Provide the (X, Y) coordinate of the cell's center where the given text is located.  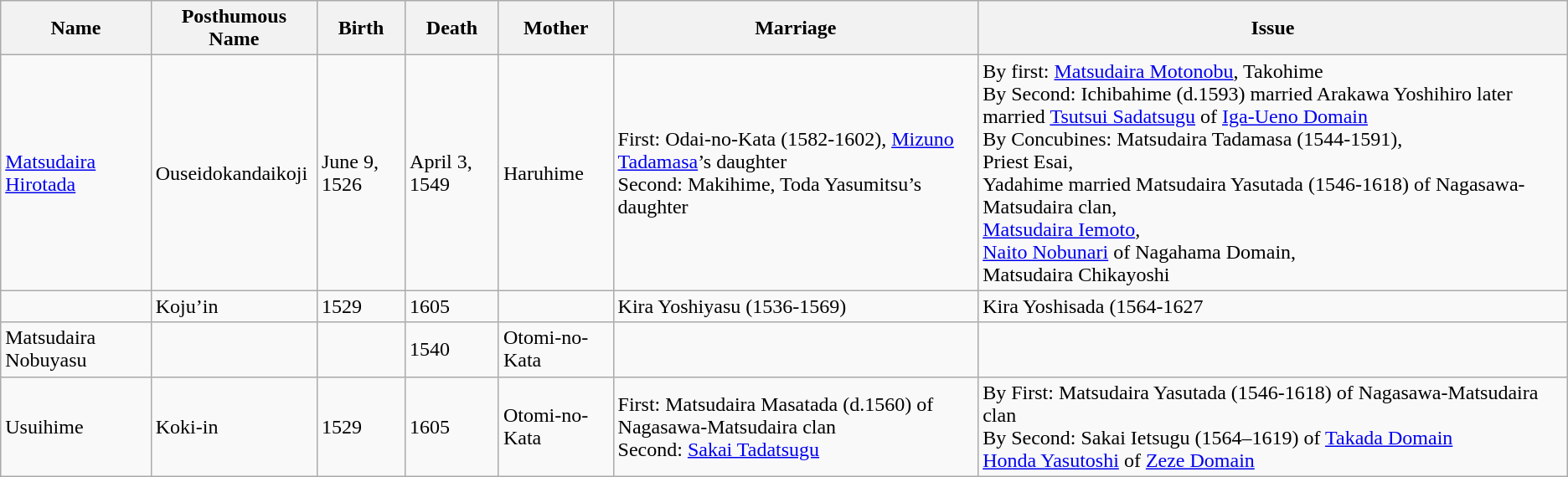
Kira Yoshiyasu (1536-1569) (796, 306)
Usuihime (75, 427)
Name (75, 28)
Matsudaira Nobuyasu (75, 350)
1540 (452, 350)
Haruhime (556, 172)
First: Matsudaira Masatada (d.1560) of Nagasawa-Matsudaira clanSecond: Sakai Tadatsugu (796, 427)
First: Odai-no-Kata (1582-1602), Mizuno Tadamasa’s daughterSecond: Makihime, Toda Yasumitsu’s daughter (796, 172)
Issue (1273, 28)
Marriage (796, 28)
Mother (556, 28)
Birth (360, 28)
Matsudaira Hirotada (75, 172)
Kira Yoshisada (1564-1627 (1273, 306)
Koki-in (234, 427)
Death (452, 28)
Posthumous Name (234, 28)
April 3, 1549 (452, 172)
Ouseidokandaikoji (234, 172)
June 9, 1526 (360, 172)
Koju’in (234, 306)
